Determine the (x, y) coordinate at the center of the cell enclosing the given text.  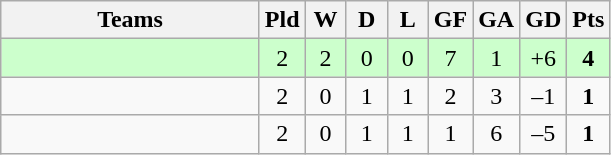
+6 (544, 58)
GA (496, 20)
D (366, 20)
Pld (282, 20)
–1 (544, 96)
6 (496, 134)
L (408, 20)
7 (450, 58)
–5 (544, 134)
GD (544, 20)
GF (450, 20)
3 (496, 96)
W (326, 20)
Teams (130, 20)
Pts (588, 20)
4 (588, 58)
